Determine the [x, y] coordinate at the center of the cell enclosing the given text.  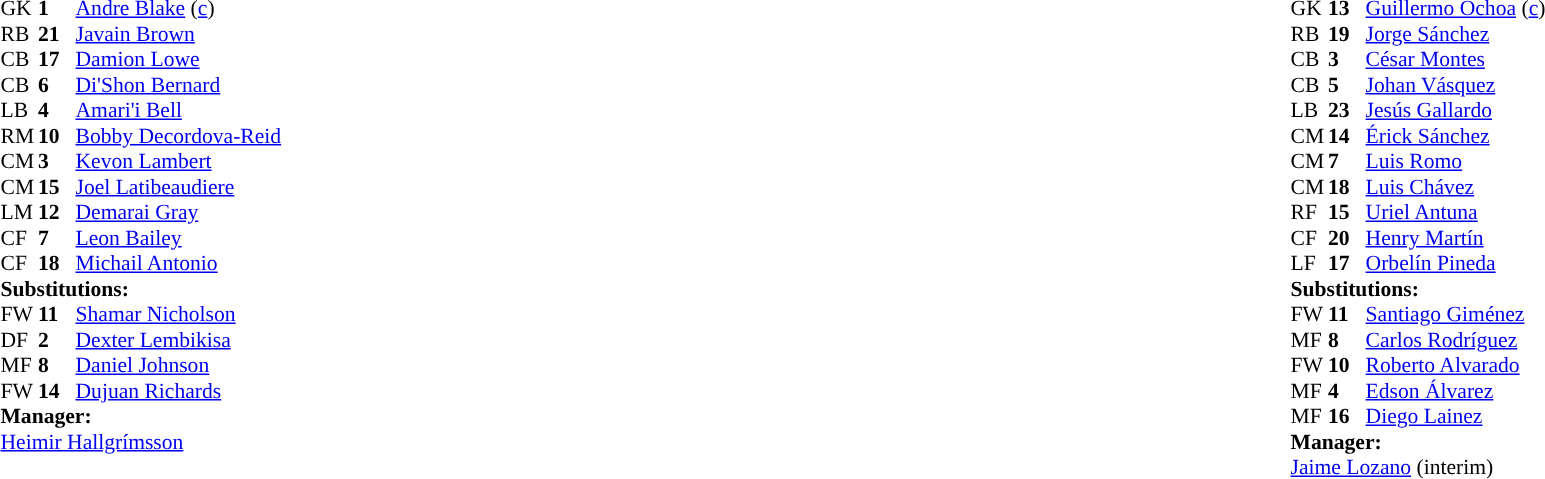
Shamar Nicholson [179, 315]
Manager: [140, 417]
6 [57, 85]
Demarai Gray [179, 213]
LM [19, 213]
Javain Brown [179, 34]
Leon Bailey [179, 238]
Damion Lowe [179, 59]
Heimir Hallgrímsson [140, 442]
23 [1347, 111]
16 [1347, 417]
Amari'i Bell [179, 111]
LF [1310, 263]
DF [19, 340]
Michail Antonio [179, 263]
Dujuan Richards [179, 391]
2 [57, 340]
Joel Latibeaudiere [179, 187]
12 [57, 213]
5 [1347, 85]
Substitutions: [140, 289]
Daniel Johnson [179, 365]
RM [19, 136]
Dexter Lembikisa [179, 340]
20 [1347, 238]
Kevon Lambert [179, 161]
21 [57, 34]
RF [1310, 213]
Bobby Decordova-Reid [179, 136]
Di'Shon Bernard [179, 85]
19 [1347, 34]
